Determine the (x, y) coordinate at the center of the cell enclosing the given text.  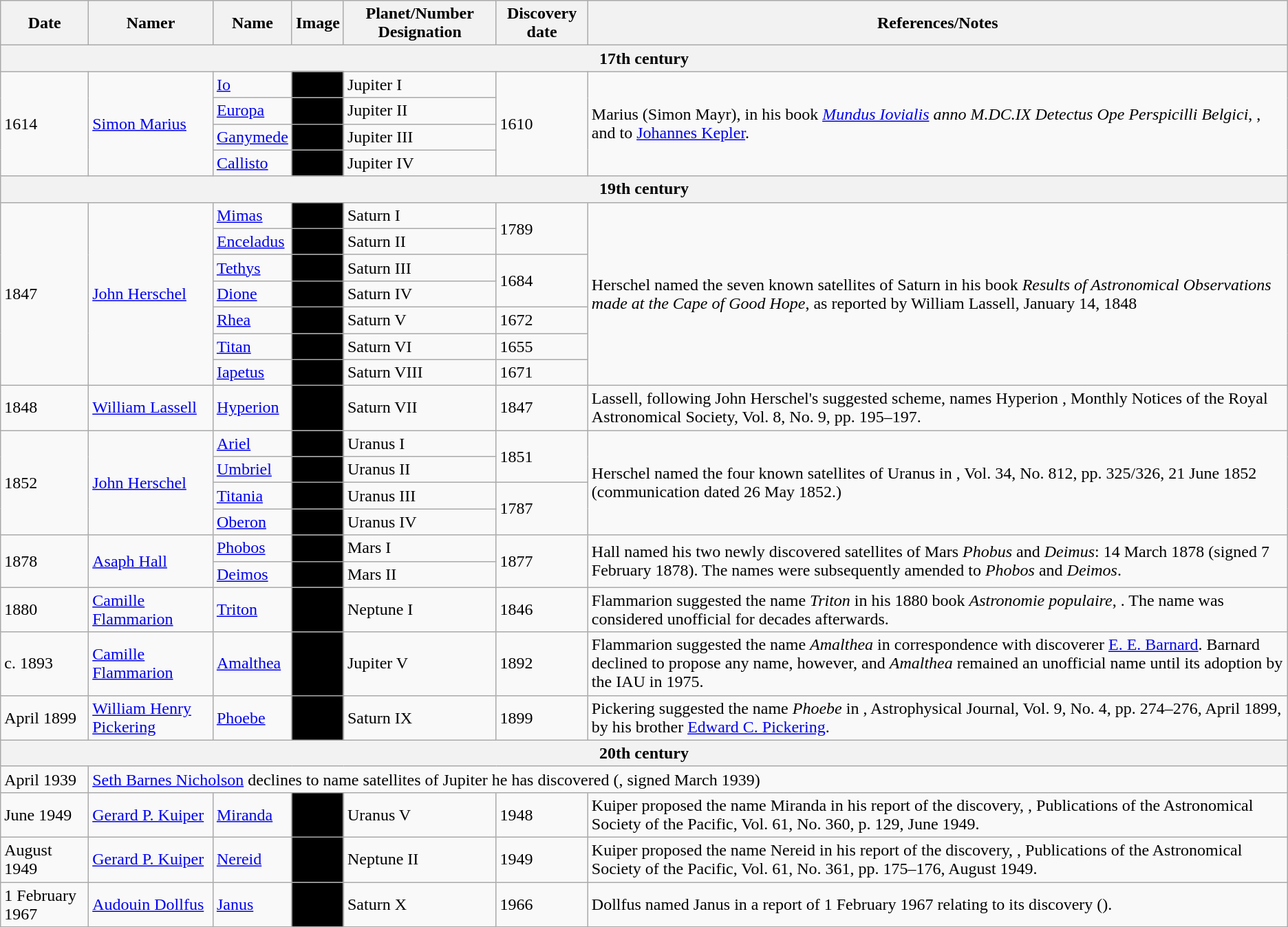
Mars I (420, 548)
Iapetus (252, 373)
References/Notes (937, 23)
Saturn II (420, 241)
Uranus V (420, 814)
Saturn V (420, 320)
Titan (252, 346)
June 1949 (45, 814)
Amalthea (252, 664)
Neptune II (420, 860)
April 1899 (45, 718)
1787 (542, 509)
1655 (542, 346)
Enceladus (252, 241)
Planet/Number Designation (420, 23)
Saturn VIII (420, 373)
Flammarion suggested the name Triton in his 1880 book Astronomie populaire, . The name was considered unofficial for decades afterwards. (937, 609)
1878 (45, 561)
19th century (644, 189)
Jupiter III (420, 137)
Jupiter V (420, 664)
Lassell, following John Herschel's suggested scheme, names Hyperion , Monthly Notices of the Royal Astronomical Society, Vol. 8, No. 9, pp. 195–197. (937, 408)
1852 (45, 483)
Saturn VII (420, 408)
1848 (45, 408)
Mimas (252, 215)
Tethys (252, 268)
Pickering suggested the name Phoebe in , Astrophysical Journal, Vol. 9, No. 4, pp. 274–276, April 1899, by his brother Edward C. Pickering. (937, 718)
Io (252, 85)
1899 (542, 718)
1846 (542, 609)
Namer (151, 23)
Date (45, 23)
William Henry Pickering (151, 718)
1851 (542, 457)
1671 (542, 373)
Phobos (252, 548)
Umbriel (252, 470)
Asaph Hall (151, 561)
Dollfus named Janus in a report of 1 February 1967 relating to its discovery (). (937, 904)
Phoebe (252, 718)
Uranus I (420, 444)
1610 (542, 124)
Discovery date (542, 23)
Saturn I (420, 215)
Deimos (252, 574)
Saturn X (420, 904)
April 1939 (45, 779)
Uranus II (420, 470)
20th century (644, 753)
Jupiter I (420, 85)
Callisto (252, 163)
August 1949 (45, 860)
Ganymede (252, 137)
1949 (542, 860)
Rhea (252, 320)
Europa (252, 111)
Miranda (252, 814)
1877 (542, 561)
1789 (542, 228)
c. 1893 (45, 664)
Triton (252, 609)
Uranus IV (420, 522)
Titania (252, 496)
Herschel named the four known satellites of Uranus in , Vol. 34, No. 812, pp. 325/326, 21 June 1852 (communication dated 26 May 1852.) (937, 483)
Saturn IV (420, 294)
Dione (252, 294)
Hyperion (252, 408)
Name (252, 23)
Audouin Dollfus (151, 904)
Simon Marius (151, 124)
1892 (542, 664)
Oberon (252, 522)
Uranus III (420, 496)
17th century (644, 58)
William Lassell (151, 408)
1672 (542, 320)
Image (318, 23)
1 February 1967 (45, 904)
Seth Barnes Nicholson declines to name satellites of Jupiter he has discovered (, signed March 1939) (688, 779)
1880 (45, 609)
Saturn IX (420, 718)
1684 (542, 281)
Saturn III (420, 268)
Saturn VI (420, 346)
1966 (542, 904)
Ariel (252, 444)
Janus (252, 904)
Marius (Simon Mayr), in his book Mundus Iovialis anno M.DC.IX Detectus Ope Perspicilli Belgici, , and to Johannes Kepler. (937, 124)
Jupiter IV (420, 163)
1948 (542, 814)
1614 (45, 124)
Jupiter II (420, 111)
Neptune I (420, 609)
Mars II (420, 574)
Nereid (252, 860)
